For the text-containing cell, return its midpoint in [X, Y] coordinate format. 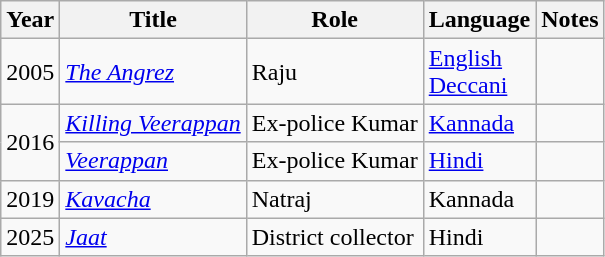
Title [153, 20]
The Angrez [153, 72]
2025 [30, 237]
Jaat [153, 237]
2019 [30, 199]
Veerappan [153, 161]
District collector [334, 237]
2005 [30, 72]
Language [479, 20]
Natraj [334, 199]
Year [30, 20]
Notes [570, 20]
Killing Veerappan [153, 123]
Raju [334, 72]
Kavacha [153, 199]
EnglishDeccani [479, 72]
Role [334, 20]
2016 [30, 142]
